Find where the given text appears and provide that cell's center as (X, Y) coordinate. 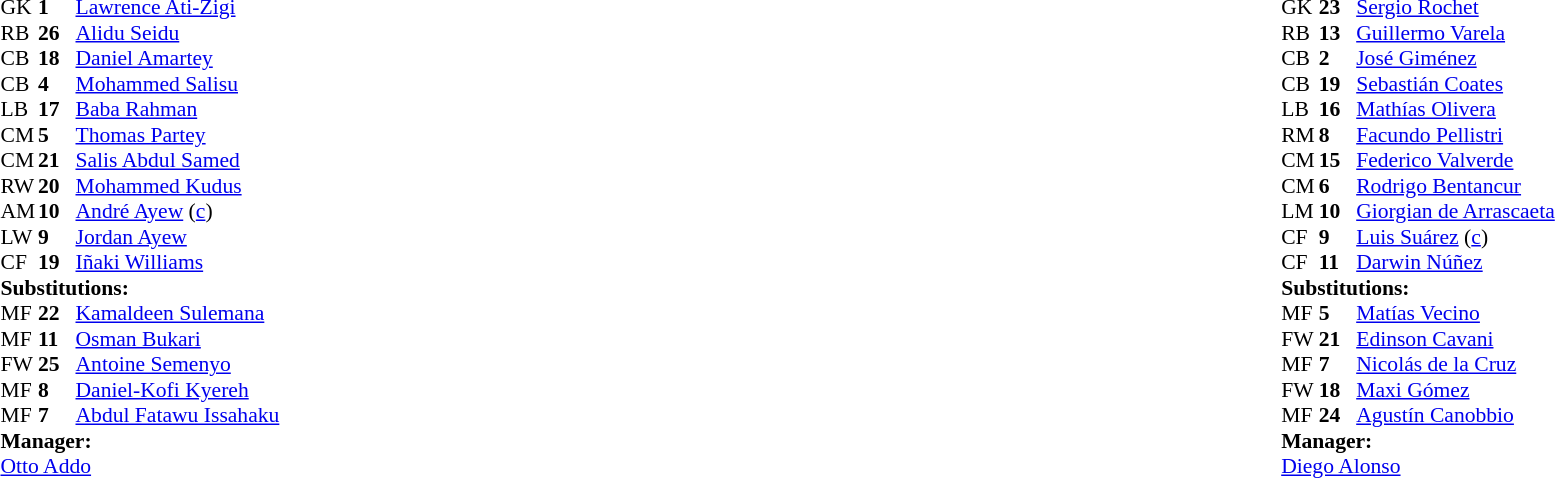
Iñaki Williams (178, 263)
17 (57, 109)
Kamaldeen Sulemana (178, 313)
Matías Vecino (1456, 313)
AM (19, 211)
15 (1338, 161)
Osman Bukari (178, 339)
Guillermo Varela (1456, 33)
20 (57, 186)
Thomas Partey (178, 135)
22 (57, 313)
24 (1338, 415)
Salis Abdul Samed (178, 161)
José Giménez (1456, 59)
26 (57, 33)
LM (1300, 211)
Sebastián Coates (1456, 84)
Mohammed Salisu (178, 84)
13 (1338, 33)
Giorgian de Arrascaeta (1456, 211)
Darwin Núñez (1456, 263)
4 (57, 84)
Edinson Cavani (1456, 339)
Antoine Semenyo (178, 365)
RW (19, 186)
Jordan Ayew (178, 237)
Agustín Canobbio (1456, 415)
Abdul Fatawu Issahaku (178, 415)
Mohammed Kudus (178, 186)
Facundo Pellistri (1456, 135)
Maxi Gómez (1456, 390)
Mathías Olivera (1456, 109)
Baba Rahman (178, 109)
RM (1300, 135)
Rodrigo Bentancur (1456, 186)
Nicolás de la Cruz (1456, 365)
Daniel-Kofi Kyereh (178, 390)
25 (57, 365)
Alidu Seidu (178, 33)
16 (1338, 109)
Federico Valverde (1456, 161)
Luis Suárez (c) (1456, 237)
André Ayew (c) (178, 211)
2 (1338, 59)
6 (1338, 186)
Daniel Amartey (178, 59)
LW (19, 237)
